Pinpoint the cell where the given text exists, returning its [x, y] midpoint coordinate. 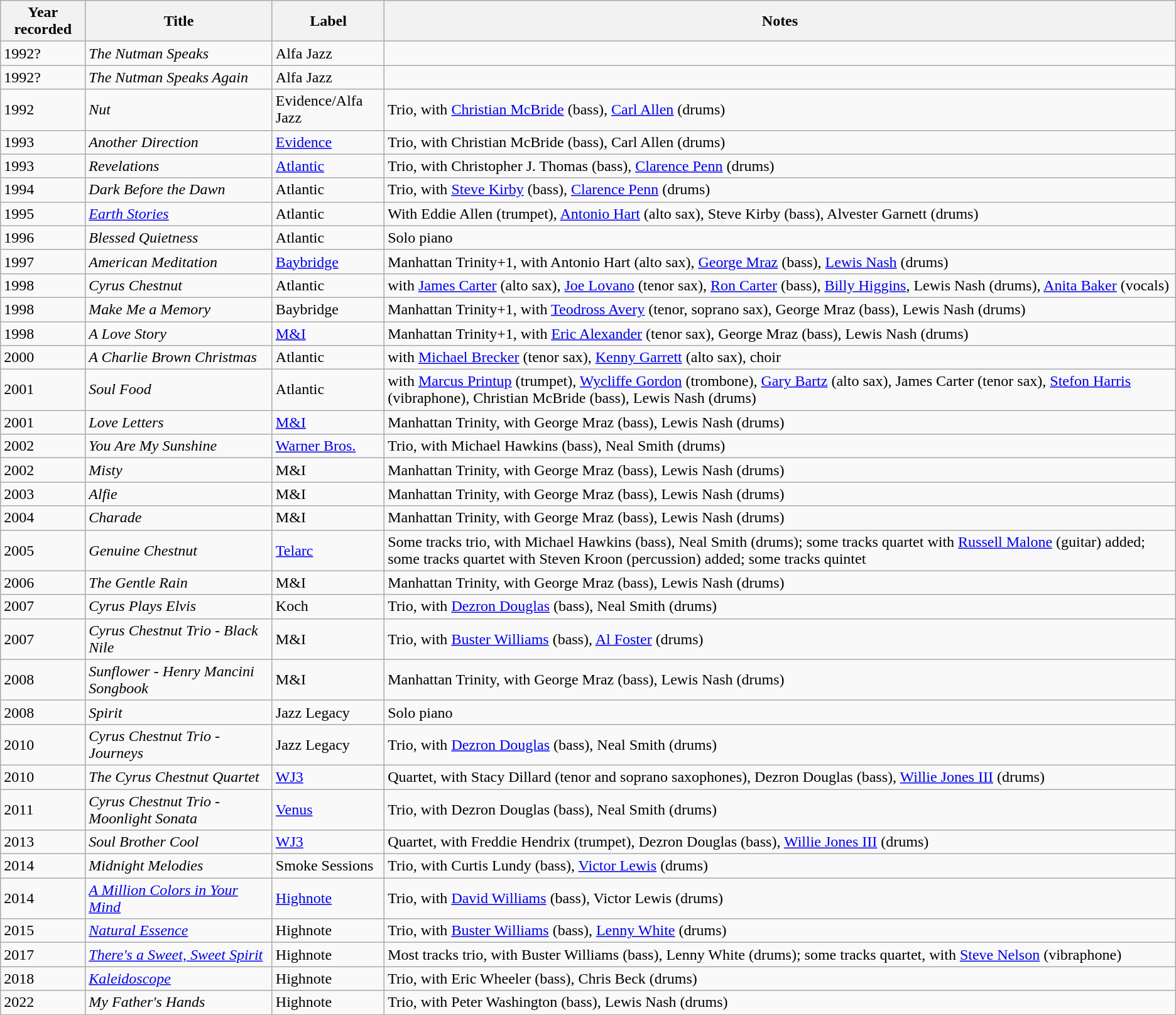
A Charlie Brown Christmas [179, 358]
2003 [43, 494]
Misty [179, 470]
Warner Bros. [328, 446]
Love Letters [179, 422]
Charade [179, 518]
2005 [43, 551]
The Nutman Speaks Again [179, 77]
Trio, with Curtis Lundy (bass), Victor Lewis (drums) [780, 866]
Sunflower - Henry Mancini Songbook [179, 680]
Nut [179, 109]
The Gentle Rain [179, 583]
The Cyrus Chestnut Quartet [179, 777]
Kaleidoscope [179, 979]
My Father's Hands [179, 1002]
Cyrus Chestnut [179, 285]
Make Me a Memory [179, 309]
1997 [43, 261]
Trio, with David Williams (bass), Victor Lewis (drums) [780, 899]
Spirit [179, 712]
Trio, with Eric Wheeler (bass), Chris Beck (drums) [780, 979]
A Love Story [179, 334]
with Michael Brecker (tenor sax), Kenny Garrett (alto sax), choir [780, 358]
Quartet, with Stacy Dillard (tenor and soprano saxophones), Dezron Douglas (bass), Willie Jones III (drums) [780, 777]
American Meditation [179, 261]
Cyrus Chestnut Trio - Journeys [179, 744]
Genuine Chestnut [179, 551]
Manhattan Trinity+1, with Teodross Avery (tenor, soprano sax), George Mraz (bass), Lewis Nash (drums) [780, 309]
Manhattan Trinity+1, with Eric Alexander (tenor sax), George Mraz (bass), Lewis Nash (drums) [780, 334]
Venus [328, 809]
You Are My Sunshine [179, 446]
Revelations [179, 166]
2018 [43, 979]
1992 [43, 109]
with James Carter (alto sax), Joe Lovano (tenor sax), Ron Carter (bass), Billy Higgins, Lewis Nash (drums), Anita Baker (vocals) [780, 285]
Trio, with Peter Washington (bass), Lewis Nash (drums) [780, 1002]
Manhattan Trinity+1, with Antonio Hart (alto sax), George Mraz (bass), Lewis Nash (drums) [780, 261]
Another Direction [179, 142]
1995 [43, 214]
Earth Stories [179, 214]
With Eddie Allen (trumpet), Antonio Hart (alto sax), Steve Kirby (bass), Alvester Garnett (drums) [780, 214]
Telarc [328, 551]
2011 [43, 809]
2006 [43, 583]
Soul Food [179, 390]
Cyrus Plays Elvis [179, 606]
Quartet, with Freddie Hendrix (trumpet), Dezron Douglas (bass), Willie Jones III (drums) [780, 842]
Label [328, 21]
2004 [43, 518]
Dark Before the Dawn [179, 190]
Evidence/Alfa Jazz [328, 109]
Alfie [179, 494]
Soul Brother Cool [179, 842]
Evidence [328, 142]
Most tracks trio, with Buster Williams (bass), Lenny White (drums); some tracks quartet, with Steve Nelson (vibraphone) [780, 955]
Trio, with Buster Williams (bass), Lenny White (drums) [780, 931]
Trio, with Michael Hawkins (bass), Neal Smith (drums) [780, 446]
2017 [43, 955]
Natural Essence [179, 931]
A Million Colors in Your Mind [179, 899]
Trio, with Buster Williams (bass), Al Foster (drums) [780, 639]
The Nutman Speaks [179, 53]
Cyrus Chestnut Trio - Moonlight Sonata [179, 809]
There's a Sweet, Sweet Spirit [179, 955]
Blessed Quietness [179, 238]
Trio, with Steve Kirby (bass), Clarence Penn (drums) [780, 190]
2015 [43, 931]
1994 [43, 190]
1996 [43, 238]
2013 [43, 842]
2000 [43, 358]
Koch [328, 606]
Notes [780, 21]
Midnight Melodies [179, 866]
Year recorded [43, 21]
2022 [43, 1002]
Smoke Sessions [328, 866]
Trio, with Christopher J. Thomas (bass), Clarence Penn (drums) [780, 166]
Title [179, 21]
Cyrus Chestnut Trio - Black Nile [179, 639]
